Extract the (x, y) coordinate from the center of the cell holding the provided text.  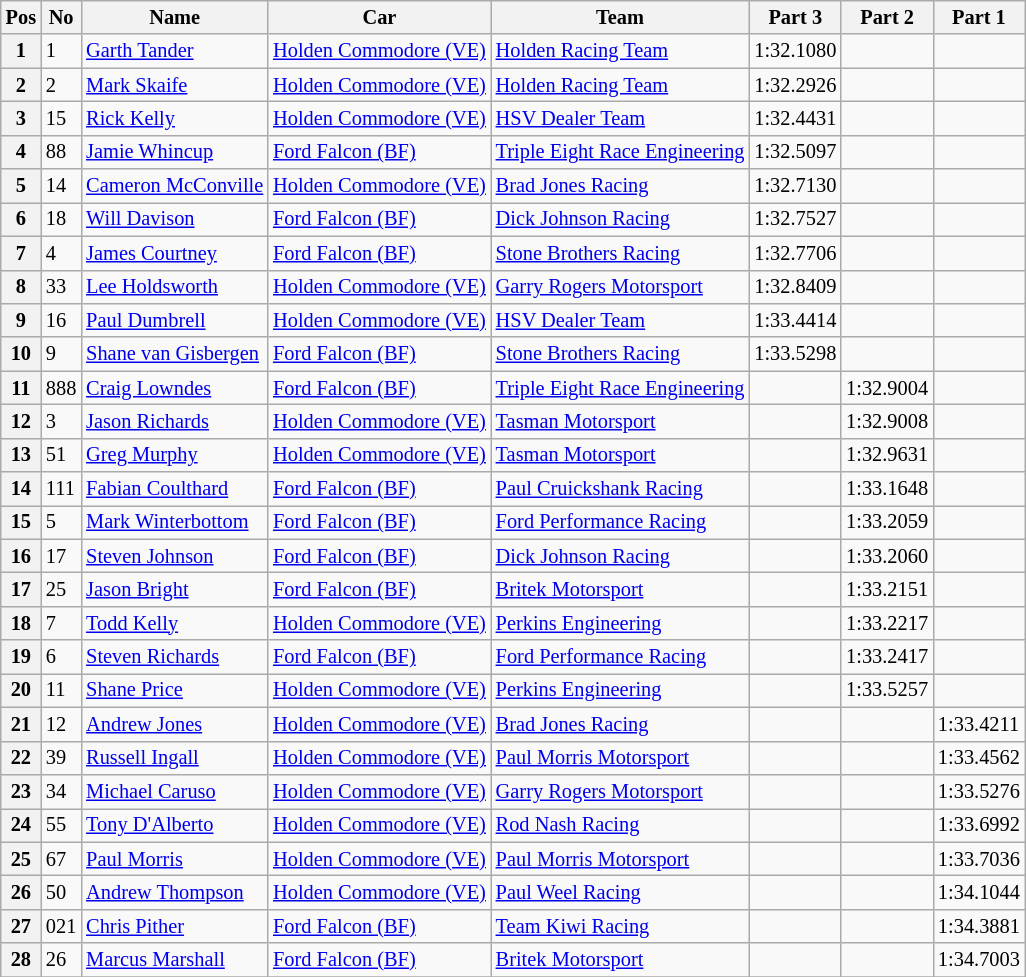
Cameron McConville (174, 186)
20 (21, 690)
Part 1 (979, 17)
1:32.2926 (795, 85)
1:33.2417 (887, 657)
Paul Dumbrell (174, 320)
Craig Lowndes (174, 388)
1:33.1648 (887, 489)
24 (21, 825)
1:32.7706 (795, 253)
Jamie Whincup (174, 152)
13 (21, 455)
Jason Bright (174, 589)
1:33.2217 (887, 623)
Michael Caruso (174, 791)
Car (380, 17)
1:33.4211 (979, 724)
Jason Richards (174, 421)
55 (61, 825)
88 (61, 152)
1:33.5257 (887, 690)
Pos (21, 17)
Fabian Coulthard (174, 489)
Paul Cruickshank Racing (620, 489)
1:33.4562 (979, 758)
Andrew Jones (174, 724)
22 (21, 758)
1:32.9631 (887, 455)
Team (620, 17)
Rick Kelly (174, 118)
Part 3 (795, 17)
51 (61, 455)
021 (61, 926)
1:34.7003 (979, 960)
Andrew Thompson (174, 892)
34 (61, 791)
Shane van Gisbergen (174, 354)
1:33.2059 (887, 522)
1:32.7130 (795, 186)
33 (61, 287)
1:33.5298 (795, 354)
Marcus Marshall (174, 960)
27 (21, 926)
1:33.5276 (979, 791)
Garth Tander (174, 51)
Chris Pither (174, 926)
1:34.1044 (979, 892)
39 (61, 758)
Lee Holdsworth (174, 287)
23 (21, 791)
21 (21, 724)
1:32.8409 (795, 287)
888 (61, 388)
James Courtney (174, 253)
Russell Ingall (174, 758)
No (61, 17)
8 (21, 287)
Todd Kelly (174, 623)
50 (61, 892)
1:32.5097 (795, 152)
1:32.7527 (795, 219)
1:33.2151 (887, 589)
10 (21, 354)
1:33.2060 (887, 556)
Part 2 (887, 17)
Greg Murphy (174, 455)
Rod Nash Racing (620, 825)
Mark Skaife (174, 85)
1:32.4431 (795, 118)
19 (21, 657)
Tony D'Alberto (174, 825)
1:33.7036 (979, 859)
28 (21, 960)
1:33.4414 (795, 320)
1:32.1080 (795, 51)
111 (61, 489)
Paul Morris (174, 859)
1:32.9004 (887, 388)
1:33.6992 (979, 825)
Mark Winterbottom (174, 522)
Shane Price (174, 690)
67 (61, 859)
Steven Richards (174, 657)
1:32.9008 (887, 421)
Steven Johnson (174, 556)
Name (174, 17)
Paul Weel Racing (620, 892)
Team Kiwi Racing (620, 926)
1:34.3881 (979, 926)
Will Davison (174, 219)
